Detect which cell encompasses the target text, then output its (X, Y) center coordinate. 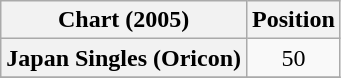
Position (294, 20)
Chart (2005) (124, 20)
50 (294, 58)
Japan Singles (Oricon) (124, 58)
